For the text-containing cell, return its midpoint in [X, Y] coordinate format. 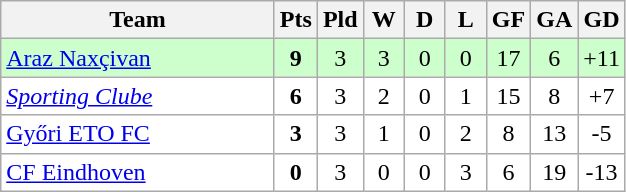
13 [554, 134]
+7 [602, 96]
-5 [602, 134]
GD [602, 20]
17 [508, 58]
D [424, 20]
9 [296, 58]
CF Eindhoven [138, 172]
19 [554, 172]
Győri ETO FC [138, 134]
Sporting Clube [138, 96]
-13 [602, 172]
15 [508, 96]
L [466, 20]
Team [138, 20]
+11 [602, 58]
W [384, 20]
GA [554, 20]
Pld [340, 20]
Pts [296, 20]
Araz Naxçivan [138, 58]
GF [508, 20]
